Scan for the cell matching the given text and deliver its [x, y] coordinate at center. 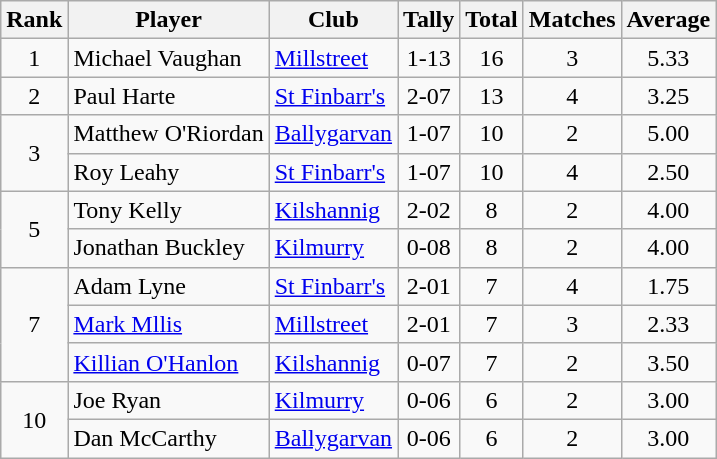
3.25 [668, 96]
Michael Vaughan [168, 58]
Player [168, 20]
0-08 [429, 248]
2-07 [429, 96]
Matches [572, 20]
2.50 [668, 172]
2.33 [668, 324]
Paul Harte [168, 96]
5 [34, 229]
Average [668, 20]
Roy Leahy [168, 172]
16 [492, 58]
1 [34, 58]
Adam Lyne [168, 286]
Killian O'Hanlon [168, 362]
Joe Ryan [168, 400]
2-02 [429, 210]
0-07 [429, 362]
Club [333, 20]
Mark Mllis [168, 324]
1-13 [429, 58]
5.33 [668, 58]
13 [492, 96]
Jonathan Buckley [168, 248]
Total [492, 20]
Tony Kelly [168, 210]
Tally [429, 20]
Rank [34, 20]
Dan McCarthy [168, 438]
5.00 [668, 134]
3.50 [668, 362]
Matthew O'Riordan [168, 134]
1.75 [668, 286]
